Identify which cell holds the provided text, then report its [X, Y] central coordinate. 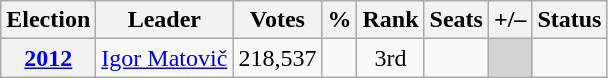
Seats [456, 20]
Votes [278, 20]
Rank [390, 20]
% [340, 20]
3rd [390, 58]
Leader [164, 20]
+/– [510, 20]
Igor Matovič [164, 58]
2012 [48, 58]
Election [48, 20]
218,537 [278, 58]
Status [570, 20]
